Search for the cell housing the specified text and yield its (X, Y) center coordinate. 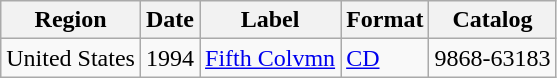
Format (385, 20)
1994 (170, 58)
CD (385, 58)
United States (71, 58)
Date (170, 20)
Label (270, 20)
9868-63183 (492, 58)
Fifth Colvmn (270, 58)
Region (71, 20)
Catalog (492, 20)
